Pinpoint the cell where the given text exists, returning its [x, y] midpoint coordinate. 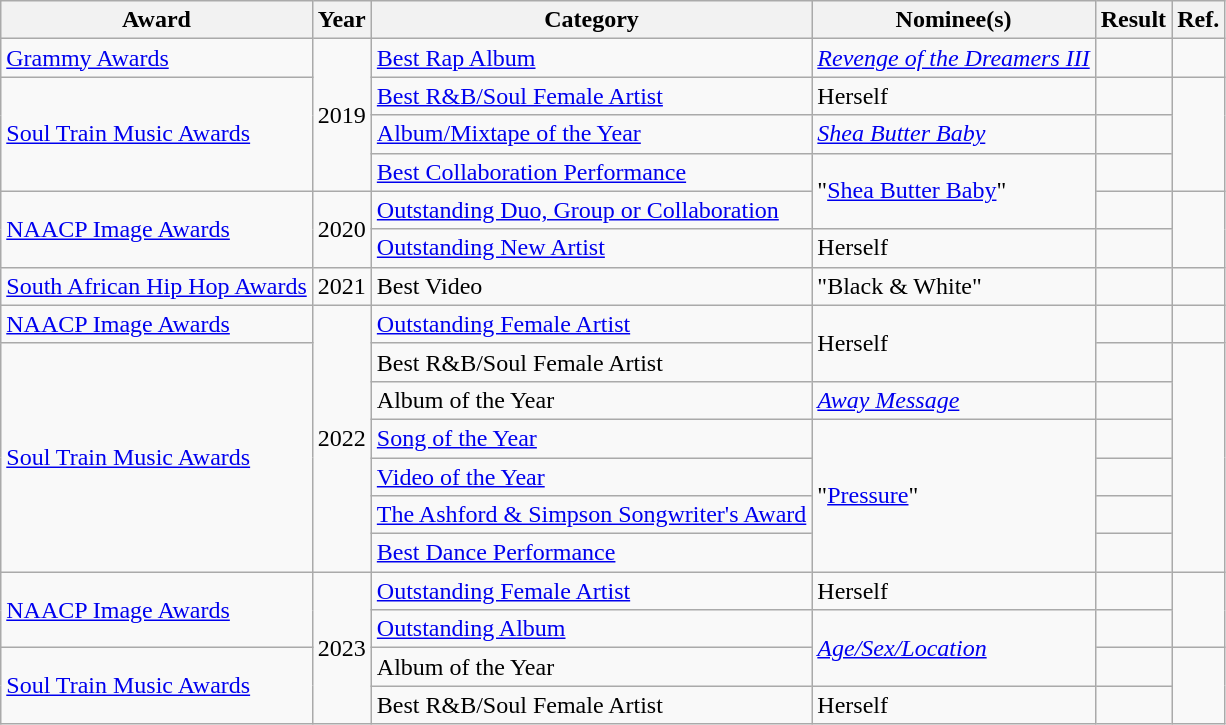
2021 [342, 286]
Category [592, 20]
2020 [342, 229]
Song of the Year [592, 438]
Ref. [1198, 20]
Video of the Year [592, 477]
Nominee(s) [954, 20]
Award [157, 20]
2022 [342, 438]
Outstanding New Artist [592, 248]
The Ashford & Simpson Songwriter's Award [592, 515]
Away Message [954, 400]
"Pressure" [954, 495]
"Shea Butter Baby" [954, 191]
2023 [342, 648]
Outstanding Album [592, 629]
Best Collaboration Performance [592, 172]
Revenge of the Dreamers III [954, 58]
Album/Mixtape of the Year [592, 134]
Outstanding Duo, Group or Collaboration [592, 210]
2019 [342, 115]
Best Dance Performance [592, 553]
Year [342, 20]
"Black & White" [954, 286]
Best Video [592, 286]
South African Hip Hop Awards [157, 286]
Result [1133, 20]
Age/Sex/Location [954, 648]
Shea Butter Baby [954, 134]
Best Rap Album [592, 58]
Grammy Awards [157, 58]
